Locate the cell with the specified text and output its (X, Y) center coordinate. 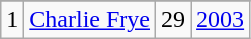
1 (12, 20)
Charlie Frye (90, 20)
29 (174, 20)
2003 (220, 20)
